Provide the (x, y) coordinate of the cell's center where the given text is located.  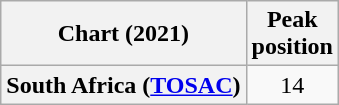
Peakposition (292, 34)
Chart (2021) (124, 34)
14 (292, 85)
South Africa (TOSAC) (124, 85)
